Extract the (X, Y) coordinate from the center of the cell holding the provided text.  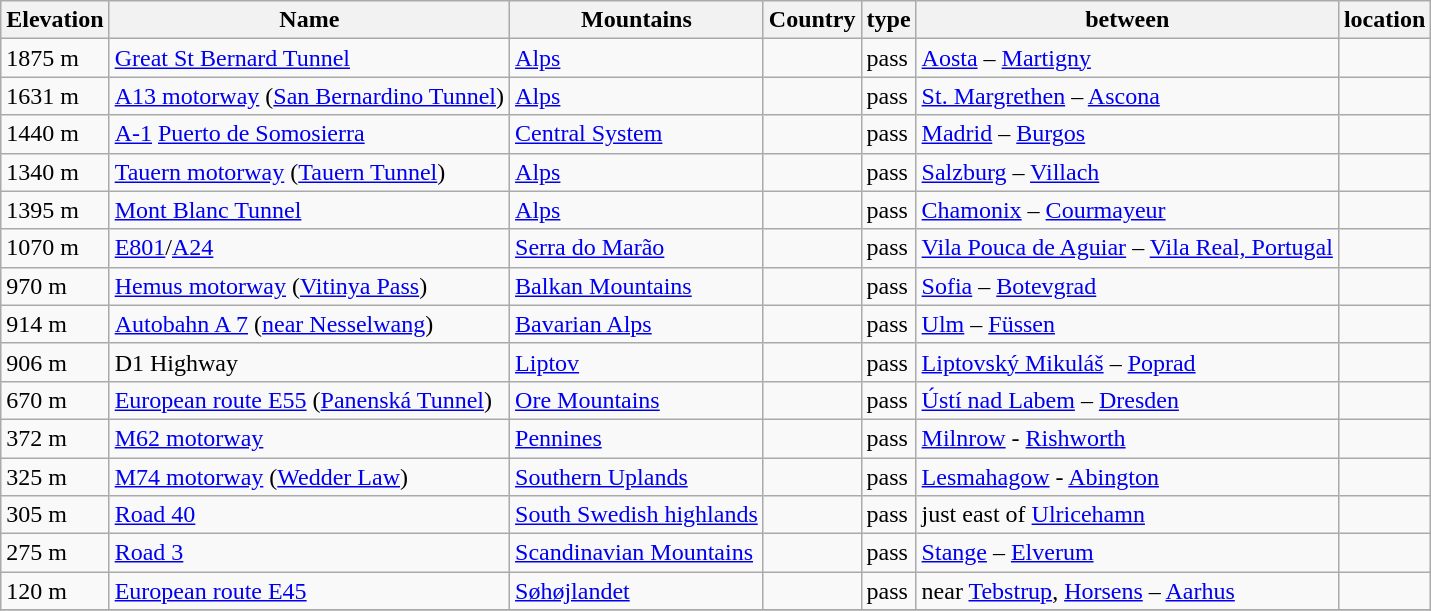
Madrid – Burgos (1127, 134)
Stange – Elverum (1127, 553)
Name (309, 20)
Ulm – Füssen (1127, 324)
1340 m (55, 172)
Chamonix – Courmayeur (1127, 210)
Ústí nad Labem – Dresden (1127, 400)
St. Margrethen – Ascona (1127, 96)
between (1127, 20)
Vila Pouca de Aguiar – Vila Real, Portugal (1127, 248)
1395 m (55, 210)
1070 m (55, 248)
906 m (55, 362)
Elevation (55, 20)
M62 motorway (309, 438)
1440 m (55, 134)
670 m (55, 400)
914 m (55, 324)
E801/A24 (309, 248)
Hemus motorway (Vitinya Pass) (309, 286)
Pennines (637, 438)
Ore Mountains (637, 400)
Great St Bernard Tunnel (309, 58)
Southern Uplands (637, 477)
305 m (55, 515)
Road 3 (309, 553)
A-1 Puerto de Somosierra (309, 134)
D1 Highway (309, 362)
Mountains (637, 20)
Road 40 (309, 515)
Bavarian Alps (637, 324)
Central System (637, 134)
European route E55 (Panenská Tunnel) (309, 400)
970 m (55, 286)
European route E45 (309, 591)
1631 m (55, 96)
M74 motorway (Wedder Law) (309, 477)
Mont Blanc Tunnel (309, 210)
A13 motorway (San Bernardino Tunnel) (309, 96)
location (1384, 20)
South Swedish highlands (637, 515)
372 m (55, 438)
Balkan Mountains (637, 286)
Scandinavian Mountains (637, 553)
type (888, 20)
Milnrow - Rishworth (1127, 438)
just east of Ulricehamn (1127, 515)
Liptovský Mikuláš – Poprad (1127, 362)
Serra do Marão (637, 248)
Sofia – Botevgrad (1127, 286)
1875 m (55, 58)
Tauern motorway (Tauern Tunnel) (309, 172)
275 m (55, 553)
Lesmahagow - Abington (1127, 477)
Aosta – Martigny (1127, 58)
Country (812, 20)
Liptov (637, 362)
Søhøjlandet (637, 591)
120 m (55, 591)
near Tebstrup, Horsens – Aarhus (1127, 591)
Salzburg – Villach (1127, 172)
Autobahn A 7 (near Nesselwang) (309, 324)
325 m (55, 477)
